Output the [x, y] coordinate of the center of the cell containing the given text.  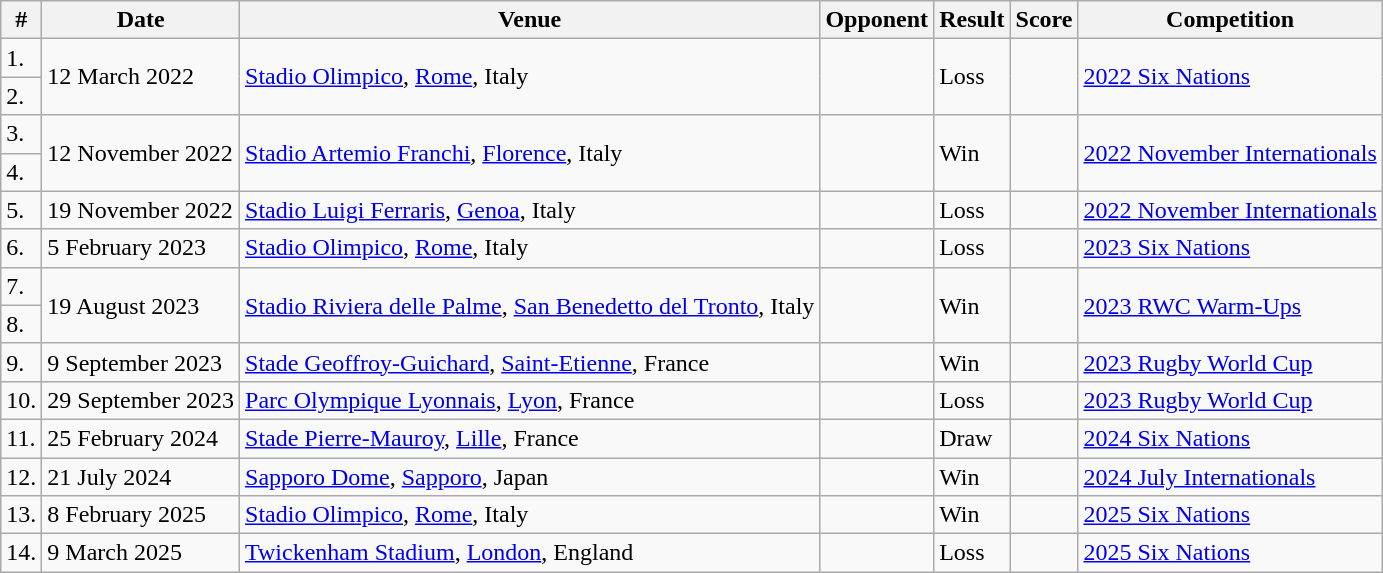
1. [22, 58]
Stade Geoffroy-Guichard, Saint-Etienne, France [530, 362]
11. [22, 438]
8 February 2025 [141, 515]
Date [141, 20]
Twickenham Stadium, London, England [530, 553]
25 February 2024 [141, 438]
Venue [530, 20]
2023 RWC Warm-Ups [1230, 305]
5 February 2023 [141, 248]
12 March 2022 [141, 77]
Sapporo Dome, Sapporo, Japan [530, 477]
2024 Six Nations [1230, 438]
# [22, 20]
29 September 2023 [141, 400]
2. [22, 96]
12 November 2022 [141, 153]
12. [22, 477]
Stadio Riviera delle Palme, San Benedetto del Tronto, Italy [530, 305]
4. [22, 172]
21 July 2024 [141, 477]
6. [22, 248]
9. [22, 362]
9 September 2023 [141, 362]
Parc Olympique Lyonnais, Lyon, France [530, 400]
Stadio Artemio Franchi, Florence, Italy [530, 153]
2023 Six Nations [1230, 248]
Score [1044, 20]
Draw [972, 438]
Stadio Luigi Ferraris, Genoa, Italy [530, 210]
5. [22, 210]
9 March 2025 [141, 553]
14. [22, 553]
7. [22, 286]
19 August 2023 [141, 305]
2024 July Internationals [1230, 477]
Competition [1230, 20]
Stade Pierre-Mauroy, Lille, France [530, 438]
Result [972, 20]
2022 Six Nations [1230, 77]
Opponent [877, 20]
10. [22, 400]
8. [22, 324]
19 November 2022 [141, 210]
13. [22, 515]
3. [22, 134]
